Determine the (x, y) coordinate at the center of the cell enclosing the given text.  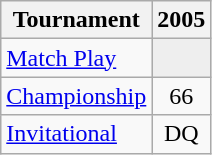
Invitational (76, 134)
DQ (182, 134)
2005 (182, 20)
Match Play (76, 58)
Tournament (76, 20)
Championship (76, 96)
66 (182, 96)
